Capture the cell that displays the provided text and extract its (X, Y) central coordinate. 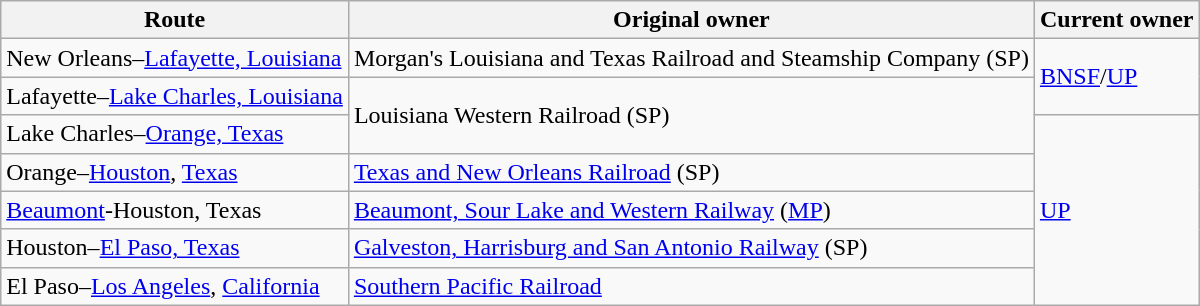
Louisiana Western Railroad (SP) (691, 115)
Route (175, 20)
New Orleans–Lafayette, Louisiana (175, 58)
Houston–El Paso, Texas (175, 248)
Lake Charles–Orange, Texas (175, 134)
Galveston, Harrisburg and San Antonio Railway (SP) (691, 248)
Current owner (1116, 20)
Lafayette–Lake Charles, Louisiana (175, 96)
Texas and New Orleans Railroad (SP) (691, 172)
Morgan's Louisiana and Texas Railroad and Steamship Company (SP) (691, 58)
UP (1116, 210)
El Paso–Los Angeles, California (175, 286)
Original owner (691, 20)
Southern Pacific Railroad (691, 286)
BNSF/UP (1116, 77)
Beaumont-Houston, Texas (175, 210)
Orange–Houston, Texas (175, 172)
Beaumont, Sour Lake and Western Railway (MP) (691, 210)
